Extract the [x, y] coordinate from the center of the cell holding the provided text.  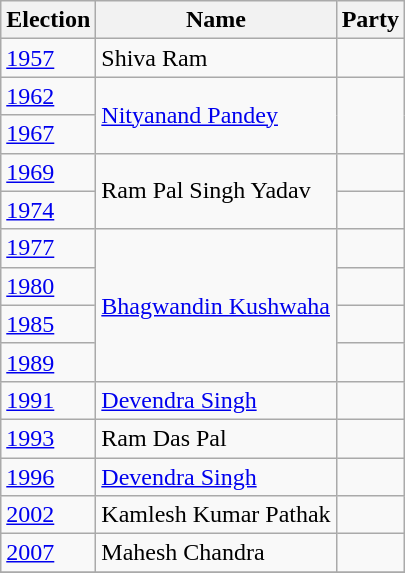
Kamlesh Kumar Pathak [216, 515]
Shiva Ram [216, 58]
Nityanand Pandey [216, 115]
2002 [48, 515]
2007 [48, 553]
Name [216, 20]
1996 [48, 477]
1989 [48, 362]
1967 [48, 134]
1962 [48, 96]
Ram Pal Singh Yadav [216, 191]
1993 [48, 438]
Bhagwandin Kushwaha [216, 305]
1985 [48, 324]
1969 [48, 172]
Election [48, 20]
Mahesh Chandra [216, 553]
1974 [48, 210]
1957 [48, 58]
Ram Das Pal [216, 438]
1977 [48, 248]
Party [370, 20]
1980 [48, 286]
1991 [48, 400]
